Capture the cell that displays the provided text and extract its (X, Y) central coordinate. 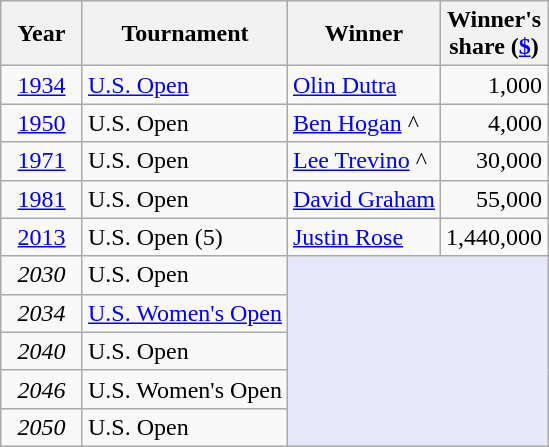
Olin Dutra (364, 85)
2034 (42, 313)
1934 (42, 85)
1,000 (494, 85)
30,000 (494, 161)
1981 (42, 199)
2030 (42, 275)
1971 (42, 161)
Ben Hogan ^ (364, 123)
55,000 (494, 199)
2046 (42, 389)
U.S. Open (5) (184, 237)
2013 (42, 237)
Lee Trevino ^ (364, 161)
2040 (42, 351)
1950 (42, 123)
Tournament (184, 34)
David Graham (364, 199)
4,000 (494, 123)
Winner'sshare ($) (494, 34)
Winner (364, 34)
2050 (42, 427)
Year (42, 34)
1,440,000 (494, 237)
Justin Rose (364, 237)
